Output the (x, y) coordinate of the center of the cell containing the given text.  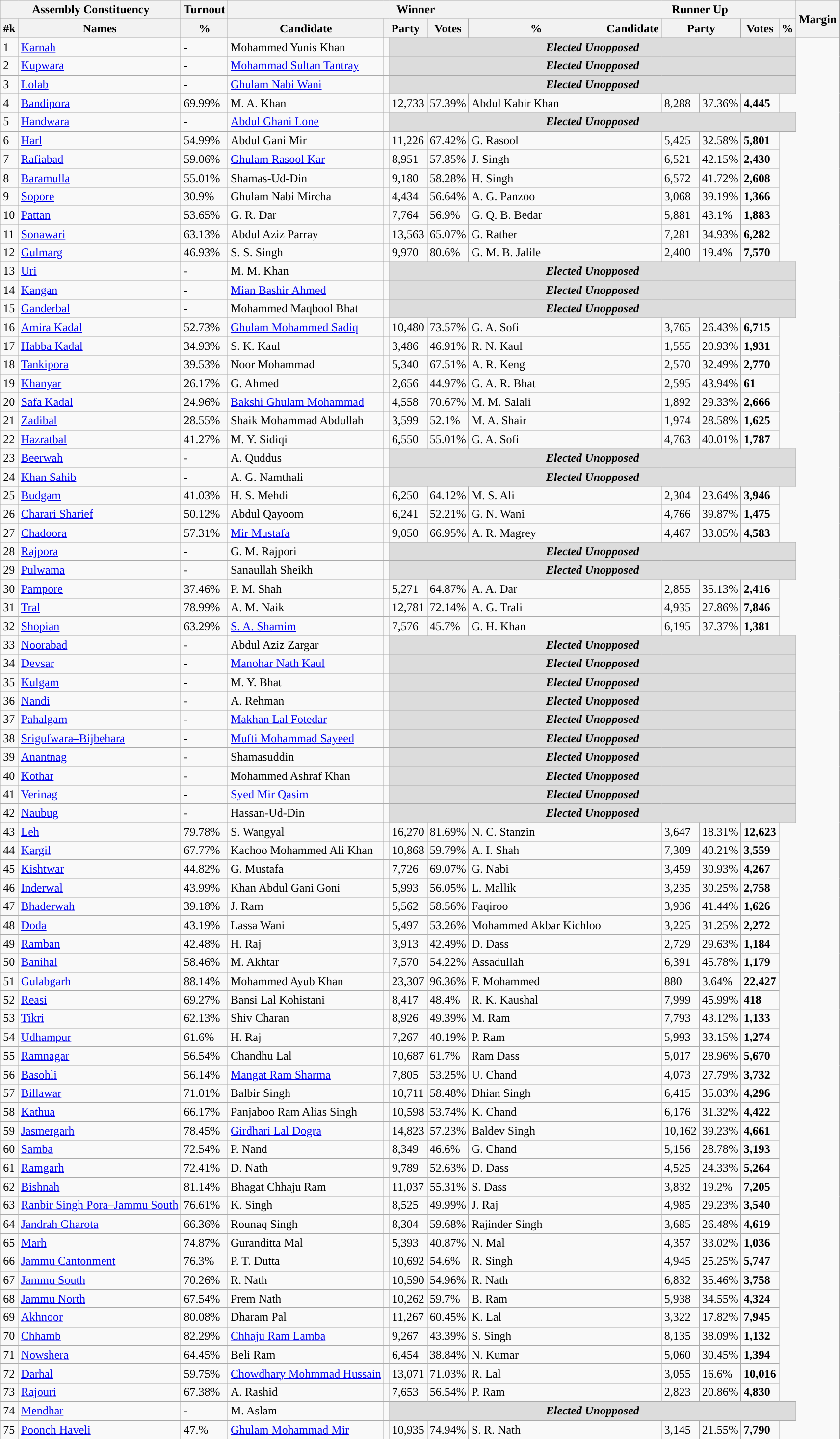
12,781 (408, 608)
12 (9, 253)
10,692 (408, 1261)
9,789 (408, 1168)
Mendhar (100, 1411)
70 (9, 1336)
7,846 (760, 608)
8,525 (408, 1205)
6 (9, 140)
73 (9, 1392)
10,016 (760, 1373)
20.93% (720, 346)
Banihal (100, 962)
10,711 (408, 1093)
30.9% (205, 196)
1,625 (760, 421)
6,282 (760, 234)
G. Rasool (536, 140)
39.23% (720, 1130)
1,381 (760, 626)
57.23% (447, 1130)
Ranbir Singh Pora–Jammu South (100, 1205)
47 (9, 906)
30 (9, 589)
16.6% (720, 1373)
38 (9, 738)
4,357 (680, 1243)
24.33% (720, 1168)
4,619 (760, 1224)
4,985 (680, 1205)
61.7% (447, 1056)
3,647 (680, 832)
1,184 (760, 944)
58 (9, 1112)
Girdhari Lal Dogra (306, 1130)
6,195 (680, 626)
2,400 (680, 253)
30.45% (720, 1355)
Udhampur (100, 1037)
3,145 (680, 1430)
10,480 (408, 327)
1,475 (760, 514)
3,732 (760, 1074)
76.61% (205, 1205)
67.77% (205, 851)
Baramulla (100, 178)
7,653 (408, 1392)
34.55% (720, 1299)
62 (9, 1187)
2,770 (760, 365)
10,687 (408, 1056)
M. M. Salali (536, 402)
31.25% (720, 925)
Tankipora (100, 365)
37.36% (720, 103)
Mohammed Yunis Khan (306, 47)
Shaik Mohammad Abdullah (306, 421)
46.93% (205, 253)
28.78% (720, 1149)
Assadullah (536, 962)
60 (9, 1149)
Shamasuddin (306, 757)
Reasi (100, 1000)
G. A. R. Bhat (536, 383)
Nowshera (100, 1355)
M. Aslam (306, 1411)
50.12% (205, 514)
33.15% (720, 1037)
69.99% (205, 103)
28 (9, 552)
66 (9, 1261)
880 (680, 981)
1,555 (680, 346)
Baldev Singh (536, 1130)
57.85% (447, 159)
Pahalgam (100, 719)
Turnout (205, 10)
2,416 (760, 589)
42.48% (205, 944)
40 (9, 775)
Noor Mohammad (306, 365)
P. M. Shah (306, 589)
Mohammad Sultan Tantray (306, 66)
46.91% (447, 346)
Mohammed Akbar Kichloo (536, 925)
8,304 (408, 1224)
Inderwal (100, 888)
4,583 (760, 533)
37 (9, 719)
3,832 (680, 1187)
S. Singh (536, 1336)
Kangan (100, 290)
N. Kumar (536, 1355)
5,497 (408, 925)
Abdul Aziz Zargar (306, 645)
6,250 (408, 495)
Names (100, 28)
Balbir Singh (306, 1093)
6,454 (408, 1355)
P. Nand (306, 1149)
M. S. Ali (536, 495)
39.19% (720, 196)
53 (9, 1018)
A. G. Panzoo (536, 196)
69.07% (447, 869)
57.39% (447, 103)
Safa Kadal (100, 402)
#k (9, 28)
2,608 (760, 178)
69.27% (205, 1000)
43.19% (205, 925)
Mir Mustafa (306, 533)
1,892 (680, 402)
6,715 (760, 327)
54 (9, 1037)
78.45% (205, 1130)
Faqiroo (536, 906)
G. M. Rajpori (306, 552)
Ganderbal (100, 309)
R. Lal (536, 1373)
3,486 (408, 346)
64.12% (447, 495)
Khan Sahib (100, 477)
10,935 (408, 1430)
Ram Dass (536, 1056)
3,946 (760, 495)
31.32% (720, 1112)
Karnah (100, 47)
52.21% (447, 514)
10,590 (408, 1280)
23 (9, 458)
Beerwah (100, 458)
Assembly Constituency (91, 10)
Rajinder Singh (536, 1224)
S. R. Nath (536, 1430)
39 (9, 757)
61.6% (205, 1037)
4,267 (760, 869)
19.2% (720, 1187)
33.02% (720, 1243)
71.01% (205, 1093)
44.82% (205, 869)
10,262 (408, 1299)
3,599 (408, 421)
45.99% (720, 1000)
74 (9, 1411)
73.57% (447, 327)
74.94% (447, 1430)
3,913 (408, 944)
G. R. Dar (306, 215)
5,670 (760, 1056)
4,830 (760, 1392)
Beli Ram (306, 1355)
8 (9, 178)
M. A. Shair (536, 421)
K. Lal (536, 1317)
Kachoo Mohammed Ali Khan (306, 851)
5,017 (680, 1056)
36 (9, 701)
Abdul Kabir Khan (536, 103)
S. S. Singh (306, 253)
7,267 (408, 1037)
52 (9, 1000)
12,733 (408, 103)
1,274 (760, 1037)
2,304 (680, 495)
418 (760, 1000)
41 (9, 794)
4 (9, 103)
12,623 (760, 832)
23,307 (408, 981)
59.75% (205, 1373)
66.17% (205, 1112)
31 (9, 608)
3,758 (760, 1280)
59.68% (447, 1224)
7 (9, 159)
52.73% (205, 327)
82.29% (205, 1336)
45.7% (447, 626)
2,430 (760, 159)
15 (9, 309)
3,055 (680, 1373)
Habba Kadal (100, 346)
6,391 (680, 962)
56.14% (205, 1074)
13,071 (408, 1373)
Makhan Lal Fotedar (306, 719)
Naubug (100, 813)
Uri (100, 271)
S. K. Kaul (306, 346)
53.74% (447, 1112)
3,540 (760, 1205)
1,133 (760, 1018)
8,135 (680, 1336)
Shiv Charan (306, 1018)
Abdul Gani Mir (306, 140)
Pattan (100, 215)
48.4% (447, 1000)
Mangat Ram Sharma (306, 1074)
37.37% (720, 626)
35.46% (720, 1280)
4,525 (680, 1168)
Khan Abdul Gani Goni (306, 888)
64.87% (447, 589)
1,626 (760, 906)
3,765 (680, 327)
70.26% (205, 1280)
Jammu South (100, 1280)
Abdul Aziz Parray (306, 234)
35 (9, 682)
Margin (817, 19)
2,656 (408, 383)
21.55% (720, 1430)
30.25% (720, 888)
Handwara (100, 122)
25 (9, 495)
Chhamb (100, 1336)
Jasmergarh (100, 1130)
28.55% (205, 421)
2,855 (680, 589)
54.22% (447, 962)
71.03% (447, 1373)
6,241 (408, 514)
57 (9, 1093)
6,572 (680, 178)
4,467 (680, 533)
Dhian Singh (536, 1093)
32.58% (720, 140)
Mohammed Ashraf Khan (306, 775)
64.45% (205, 1355)
5,264 (760, 1168)
Charari Sharief (100, 514)
Marh (100, 1243)
3,559 (760, 851)
Akhnoor (100, 1317)
H. S. Mehdi (306, 495)
Hassan-Ud-Din (306, 813)
29.33% (720, 402)
Sanaullah Sheikh (306, 570)
96.36% (447, 981)
Khanyar (100, 383)
Tikri (100, 1018)
58.56% (447, 906)
34 (9, 664)
Shamas-Ud-Din (306, 178)
Sonawari (100, 234)
Dharam Pal (306, 1317)
2,272 (760, 925)
Kishtwar (100, 869)
42.15% (720, 159)
2 (9, 66)
22,427 (760, 981)
G. Chand (536, 1149)
M. A. Khan (306, 103)
Darhal (100, 1373)
Lassa Wani (306, 925)
3,068 (680, 196)
19 (9, 383)
M. Y. Bhat (306, 682)
1,366 (760, 196)
2,823 (680, 1392)
27.79% (720, 1074)
8,349 (408, 1149)
22 (9, 439)
Ghulam Rasool Kar (306, 159)
6,550 (408, 439)
9,970 (408, 253)
54.6% (447, 1261)
5,060 (680, 1355)
N. C. Stanzin (536, 832)
40.19% (447, 1037)
5,425 (680, 140)
Rafiabad (100, 159)
68 (9, 1299)
72 (9, 1373)
59.79% (447, 851)
20.86% (720, 1392)
Kupwara (100, 66)
40.87% (447, 1243)
41.03% (205, 495)
Ramban (100, 944)
13 (9, 271)
69 (9, 1317)
30.93% (720, 869)
52.63% (447, 1168)
81.69% (447, 832)
B. Ram (536, 1299)
3,459 (680, 869)
1,787 (760, 439)
5 (9, 122)
Mohammed Maqbool Bhat (306, 309)
Hazratbal (100, 439)
67.51% (447, 365)
9,050 (408, 533)
1,931 (760, 346)
3,225 (680, 925)
39.18% (205, 906)
7,945 (760, 1317)
Samba (100, 1149)
Bansi Lal Kohistani (306, 1000)
9,180 (408, 178)
40.01% (720, 439)
70.67% (447, 402)
78.99% (205, 608)
S. Wangyal (306, 832)
G. H. Khan (536, 626)
Mian Bashir Ahmed (306, 290)
7,309 (680, 851)
Tral (100, 608)
A. I. Shah (536, 851)
Bandipora (100, 103)
67.54% (205, 1299)
14,823 (408, 1130)
S. A. Shamim (306, 626)
58.48% (447, 1093)
35.13% (720, 589)
10 (9, 215)
25.25% (720, 1261)
1 (9, 47)
10,868 (408, 851)
Bishnah (100, 1187)
M. Y. Sidiqi (306, 439)
58.46% (205, 962)
13,563 (408, 234)
2,758 (760, 888)
Doda (100, 925)
3.64% (720, 981)
7,805 (408, 1074)
4,445 (760, 103)
59.7% (447, 1299)
8,417 (408, 1000)
R. N. Kaul (536, 346)
Rajpora (100, 552)
Jammu Cantonment (100, 1261)
6,176 (680, 1112)
4,661 (760, 1130)
1,036 (760, 1243)
24 (9, 477)
Prem Nath (306, 1299)
11,267 (408, 1317)
Ramgarh (100, 1168)
4,935 (680, 608)
26 (9, 514)
49 (9, 944)
5,393 (408, 1243)
27 (9, 533)
16,270 (408, 832)
28.58% (720, 421)
Noorabad (100, 645)
A. Rashid (306, 1392)
Winner (416, 10)
Kothar (100, 775)
M. Ram (536, 1018)
54.99% (205, 140)
81.14% (205, 1187)
5,340 (408, 365)
Zadibal (100, 421)
Leh (100, 832)
74.87% (205, 1243)
G. Nabi (536, 869)
J. Singh (536, 159)
26.43% (720, 327)
2,666 (760, 402)
7,999 (680, 1000)
42 (9, 813)
40.21% (720, 851)
3,936 (680, 906)
1,883 (760, 215)
76.3% (205, 1261)
58.28% (447, 178)
43.94% (720, 383)
9,267 (408, 1336)
66.36% (205, 1224)
P. T. Dutta (306, 1261)
9 (9, 196)
Manohar Nath Kaul (306, 664)
67.38% (205, 1392)
R. Singh (536, 1261)
63 (9, 1205)
1,394 (760, 1355)
K. Singh (306, 1205)
11 (9, 234)
39.87% (720, 514)
Abdul Qayoom (306, 514)
3 (9, 84)
2,595 (680, 383)
44.97% (447, 383)
45 (9, 869)
56.64% (447, 196)
Gulmarg (100, 253)
11,037 (408, 1187)
Ghulam Nabi Mircha (306, 196)
67 (9, 1280)
65 (9, 1243)
63.29% (205, 626)
21 (9, 421)
52.1% (447, 421)
5,562 (408, 906)
71 (9, 1355)
Bhagat Chhaju Ram (306, 1187)
53.25% (447, 1074)
Rajouri (100, 1392)
Jammu North (100, 1299)
32 (9, 626)
7,281 (680, 234)
4,073 (680, 1074)
Mufti Mohammad Sayeed (306, 738)
47.% (205, 1430)
R. K. Kaushal (536, 1000)
49.99% (447, 1205)
G. N. Wani (536, 514)
7,793 (680, 1018)
Ghulam Mohammed Sadiq (306, 327)
6,521 (680, 159)
G. Mustafa (306, 869)
55.31% (447, 1187)
H. Singh (536, 178)
3,193 (760, 1149)
43.39% (447, 1336)
Syed Mir Qasim (306, 794)
2,570 (680, 365)
67.42% (447, 140)
4,296 (760, 1093)
53.26% (447, 925)
44 (9, 851)
18.31% (720, 832)
75 (9, 1430)
56.9% (447, 215)
Harl (100, 140)
7,764 (408, 215)
J. Ram (306, 906)
7,205 (760, 1187)
Shopian (100, 626)
43.12% (720, 1018)
6,415 (680, 1093)
Lolab (100, 84)
A. G. Trali (536, 608)
6,832 (680, 1280)
Abdul Ghani Lone (306, 122)
G. Q. B. Bedar (536, 215)
Jandrah Gharota (100, 1224)
N. Mal (536, 1243)
35.03% (720, 1093)
1,974 (680, 421)
G. Rather (536, 234)
66.95% (447, 533)
17 (9, 346)
D. Nath (306, 1168)
16 (9, 327)
2,729 (680, 944)
L. Mallik (536, 888)
Anantnag (100, 757)
A. G. Namthali (306, 477)
Mohammed Ayub Khan (306, 981)
Chhaju Ram Lamba (306, 1336)
Bakshi Ghulam Mohammad (306, 402)
Chowdhary Mohmmad Hussain (306, 1373)
4,945 (680, 1261)
11,226 (408, 140)
19.4% (720, 253)
53.65% (205, 215)
28.96% (720, 1056)
72.41% (205, 1168)
42.49% (447, 944)
45.78% (720, 962)
Kargil (100, 851)
27.86% (720, 608)
88.14% (205, 981)
Chandhu Lal (306, 1056)
43.99% (205, 888)
Budgam (100, 495)
32.49% (720, 365)
Kathua (100, 1112)
J. Raj (536, 1205)
Srigufwara–Bijbehara (100, 738)
K. Chand (536, 1112)
A. R. Keng (536, 365)
7,576 (408, 626)
72.14% (447, 608)
Guranditta Mal (306, 1243)
46 (9, 888)
33 (9, 645)
3,685 (680, 1224)
Billawar (100, 1093)
29.23% (720, 1205)
Panjaboo Ram Alias Singh (306, 1112)
64 (9, 1224)
5,938 (680, 1299)
8,926 (408, 1018)
A. R. Magrey (536, 533)
G. M. B. Jalile (536, 253)
49.39% (447, 1018)
46.6% (447, 1149)
Pampore (100, 589)
4,422 (760, 1112)
4,434 (408, 196)
41.72% (720, 178)
4,558 (408, 402)
Ghulam Nabi Wani (306, 84)
26.17% (205, 383)
79.78% (205, 832)
Nandi (100, 701)
A. Quddus (306, 458)
Sopore (100, 196)
Ramnagar (100, 1056)
Basohli (100, 1074)
55 (9, 1056)
Amira Kadal (100, 327)
Poonch Haveli (100, 1430)
20 (9, 402)
38.09% (720, 1336)
29 (9, 570)
Chadoora (100, 533)
43 (9, 832)
17.82% (720, 1317)
63.13% (205, 234)
54.96% (447, 1280)
41.27% (205, 439)
4,324 (760, 1299)
5,271 (408, 589)
10,162 (680, 1130)
8,951 (408, 159)
5,881 (680, 215)
S. Dass (536, 1187)
80.6% (447, 253)
A. M. Naik (306, 608)
A. Rehman (306, 701)
M. M. Khan (306, 271)
Pulwama (100, 570)
8,288 (680, 103)
43.1% (720, 215)
14 (9, 290)
5,747 (760, 1261)
59.06% (205, 159)
59 (9, 1130)
M. Akhtar (306, 962)
72.54% (205, 1149)
Gulabgarh (100, 981)
5,156 (680, 1149)
7,726 (408, 869)
4,766 (680, 514)
37.46% (205, 589)
1,179 (760, 962)
29.63% (720, 944)
G. Ahmed (306, 383)
Ghulam Mohammad Mir (306, 1430)
60.45% (447, 1317)
7,790 (760, 1430)
10,598 (408, 1112)
38.84% (447, 1355)
Devsar (100, 664)
41.44% (720, 906)
3,322 (680, 1317)
48 (9, 925)
24.96% (205, 402)
Verinag (100, 794)
33.05% (720, 533)
56 (9, 1074)
F. Mohammed (536, 981)
26.48% (720, 1224)
3,235 (680, 888)
4,763 (680, 439)
65.07% (447, 234)
Rounaq Singh (306, 1224)
80.08% (205, 1317)
62.13% (205, 1018)
56.05% (447, 888)
51 (9, 981)
5,801 (760, 140)
23.64% (720, 495)
1,132 (760, 1336)
57.31% (205, 533)
Bhaderwah (100, 906)
50 (9, 962)
Runner Up (700, 10)
39.53% (205, 365)
U. Chand (536, 1074)
18 (9, 365)
Kulgam (100, 682)
A. A. Dar (536, 589)
